Search for the cell housing the specified text and yield its (x, y) center coordinate. 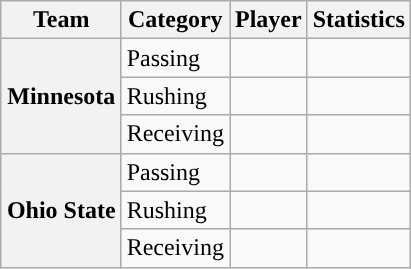
Player (269, 20)
Category (175, 20)
Ohio State (61, 210)
Team (61, 20)
Statistics (358, 20)
Minnesota (61, 96)
